Scan for the cell matching the given text and deliver its [x, y] coordinate at center. 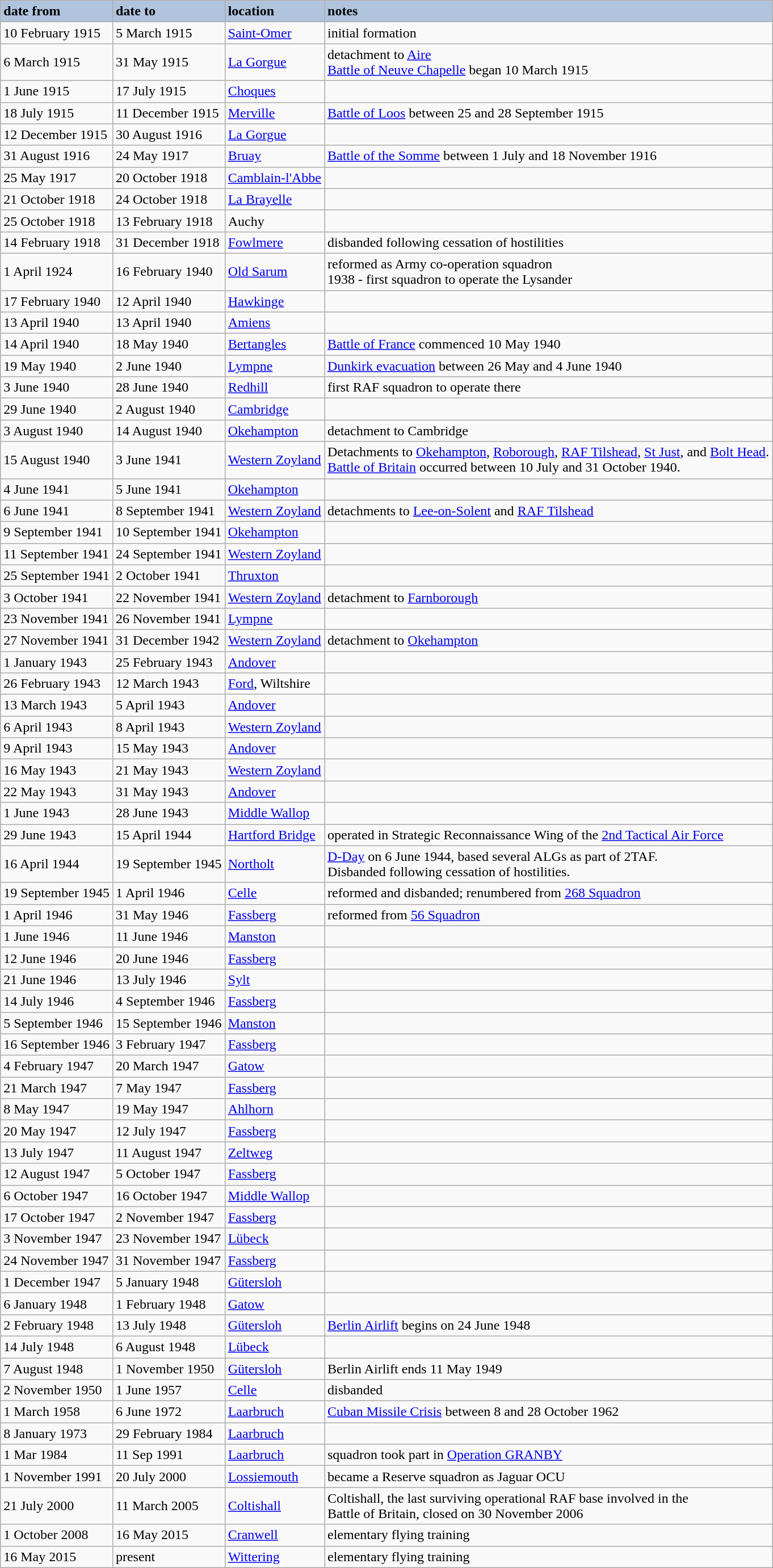
11 March 2005 [169, 1506]
25 October 1918 [57, 221]
13 July 1948 [169, 1325]
31 August 1916 [57, 156]
8 September 1941 [169, 511]
16 October 1947 [169, 1196]
19 May 1947 [169, 1109]
reformed as Army co-operation squadron1938 - first squadron to operate the Lysander [548, 271]
30 August 1916 [169, 134]
first RAF squadron to operate there [548, 388]
16 May 1943 [57, 770]
Wittering [275, 1557]
19 May 1940 [57, 366]
20 October 1918 [169, 178]
13 July 1946 [169, 980]
22 November 1941 [169, 597]
operated in Strategic Reconnaissance Wing of the 2nd Tactical Air Force [548, 835]
31 May 1915 [169, 62]
Lossiemouth [275, 1477]
6 June 1941 [57, 511]
2 November 1947 [169, 1217]
25 May 1917 [57, 178]
detachment to Farnborough [548, 597]
3 June 1941 [169, 460]
reformed and disbanded; renumbered from 268 Squadron [548, 893]
Ahlhorn [275, 1109]
Amiens [275, 323]
29 June 1943 [57, 835]
1 December 1947 [57, 1282]
8 April 1943 [169, 727]
4 September 1946 [169, 1001]
reformed from 56 Squadron [548, 915]
1 June 1957 [169, 1390]
2 October 1941 [169, 575]
20 March 1947 [169, 1066]
1 February 1948 [169, 1304]
5 September 1946 [57, 1023]
6 June 1972 [169, 1412]
14 July 1946 [57, 1001]
6 January 1948 [57, 1304]
12 July 1947 [169, 1131]
14 July 1948 [57, 1347]
1 April 1924 [57, 271]
1 March 1958 [57, 1412]
Bertangles [275, 344]
6 August 1948 [169, 1347]
Old Sarum [275, 271]
15 September 1946 [169, 1023]
D-Day on 6 June 1944, based several ALGs as part of 2TAF.Disbanded following cessation of hostilities. [548, 864]
23 November 1947 [169, 1239]
25 February 1943 [169, 662]
Detachments to Okehampton, Roborough, RAF Tilshead, St Just, and Bolt Head.Battle of Britain occurred between 10 July and 31 October 1940. [548, 460]
date from [57, 11]
8 May 1947 [57, 1109]
16 April 1944 [57, 864]
12 April 1940 [169, 301]
4 June 1941 [57, 489]
7 May 1947 [169, 1088]
Battle of Loos between 25 and 28 September 1915 [548, 113]
22 May 1943 [57, 792]
5 March 1915 [169, 33]
11 December 1915 [169, 113]
Dunkirk evacuation between 26 May and 4 June 1940 [548, 366]
21 October 1918 [57, 199]
11 August 1947 [169, 1153]
2 February 1948 [57, 1325]
1 Mar 1984 [57, 1455]
detachments to Lee-on-Solent and RAF Tilshead [548, 511]
12 June 1946 [57, 958]
6 March 1915 [57, 62]
5 June 1941 [169, 489]
Ford, Wiltshire [275, 684]
Bruay [275, 156]
Hartford Bridge [275, 835]
13 July 1947 [57, 1153]
12 August 1947 [57, 1174]
detachment to Cambridge [548, 431]
3 October 1941 [57, 597]
21 March 1947 [57, 1088]
16 February 1940 [169, 271]
9 September 1941 [57, 532]
13 March 1943 [57, 705]
23 November 1941 [57, 619]
11 September 1941 [57, 554]
28 June 1943 [169, 813]
Hawkinge [275, 301]
became a Reserve squadron as Jaguar OCU [548, 1477]
12 March 1943 [169, 684]
11 June 1946 [169, 936]
11 Sep 1991 [169, 1455]
10 September 1941 [169, 532]
3 November 1947 [57, 1239]
location [275, 11]
8 January 1973 [57, 1434]
21 May 1943 [169, 770]
17 July 1915 [169, 91]
Cambridge [275, 409]
20 July 2000 [169, 1477]
1 November 1991 [57, 1477]
31 May 1946 [169, 915]
Battle of the Somme between 1 July and 18 November 1916 [548, 156]
28 June 1940 [169, 388]
15 May 1943 [169, 749]
20 May 1947 [57, 1131]
Northolt [275, 864]
1 October 2008 [57, 1535]
notes [548, 11]
detachment to AireBattle of Neuve Chapelle began 10 March 1915 [548, 62]
5 January 1948 [169, 1282]
Redhill [275, 388]
7 August 1948 [57, 1368]
31 November 1947 [169, 1260]
disbanded [548, 1390]
detachment to Okehampton [548, 640]
1 January 1943 [57, 662]
26 November 1941 [169, 619]
disbanded following cessation of hostilities [548, 242]
Cranwell [275, 1535]
21 July 2000 [57, 1506]
14 April 1940 [57, 344]
1 June 1915 [57, 91]
20 June 1946 [169, 958]
Choques [275, 91]
17 February 1940 [57, 301]
14 August 1940 [169, 431]
Coltishall [275, 1506]
29 February 1984 [169, 1434]
1 June 1946 [57, 936]
4 February 1947 [57, 1066]
29 June 1940 [57, 409]
27 November 1941 [57, 640]
Zeltweg [275, 1153]
2 November 1950 [57, 1390]
Sylt [275, 980]
5 October 1947 [169, 1174]
Auchy [275, 221]
24 September 1941 [169, 554]
Saint-Omer [275, 33]
25 September 1941 [57, 575]
Cuban Missile Crisis between 8 and 28 October 1962 [548, 1412]
6 April 1943 [57, 727]
2 August 1940 [169, 409]
6 October 1947 [57, 1196]
21 June 1946 [57, 980]
date to [169, 11]
1 November 1950 [169, 1368]
13 February 1918 [169, 221]
Berlin Airlift ends 11 May 1949 [548, 1368]
Merville [275, 113]
31 December 1918 [169, 242]
2 June 1940 [169, 366]
17 October 1947 [57, 1217]
18 May 1940 [169, 344]
16 September 1946 [57, 1045]
Battle of France commenced 10 May 1940 [548, 344]
15 August 1940 [57, 460]
9 April 1943 [57, 749]
15 April 1944 [169, 835]
3 August 1940 [57, 431]
Fowlmere [275, 242]
Berlin Airlift begins on 24 June 1948 [548, 1325]
present [169, 1557]
31 December 1942 [169, 640]
26 February 1943 [57, 684]
1 June 1943 [57, 813]
Thruxton [275, 575]
12 December 1915 [57, 134]
18 July 1915 [57, 113]
14 February 1918 [57, 242]
5 April 1943 [169, 705]
squadron took part in Operation GRANBY [548, 1455]
10 February 1915 [57, 33]
3 June 1940 [57, 388]
La Brayelle [275, 199]
initial formation [548, 33]
Coltishall, the last surviving operational RAF base involved in theBattle of Britain, closed on 30 November 2006 [548, 1506]
24 May 1917 [169, 156]
24 November 1947 [57, 1260]
24 October 1918 [169, 199]
3 February 1947 [169, 1045]
Camblain-l'Abbe [275, 178]
31 May 1943 [169, 792]
